Provide the (x, y) coordinate of the cell's center where the given text is located.  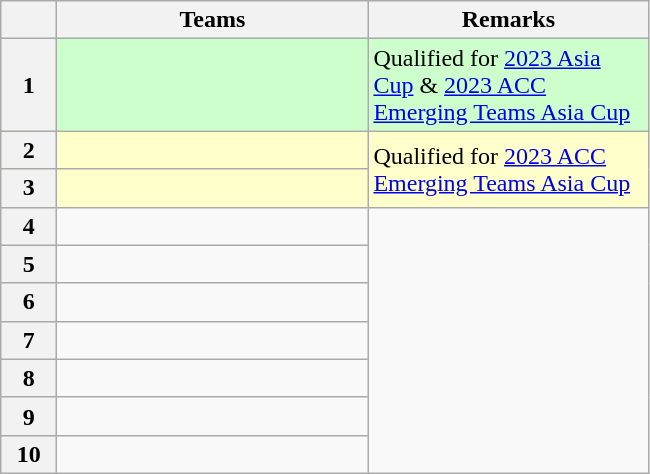
4 (29, 226)
8 (29, 378)
7 (29, 340)
Qualified for 2023 ACC Emerging Teams Asia Cup (508, 169)
10 (29, 454)
Remarks (508, 20)
3 (29, 188)
Qualified for 2023 Asia Cup & 2023 ACC Emerging Teams Asia Cup (508, 85)
Teams (212, 20)
2 (29, 150)
6 (29, 302)
9 (29, 416)
5 (29, 264)
1 (29, 85)
